Identify which cell holds the provided text, then report its [X, Y] central coordinate. 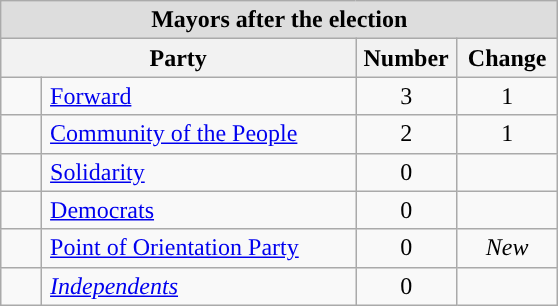
Number [406, 58]
New [508, 248]
Forward [199, 96]
Point of Orientation Party [199, 248]
Mayors after the election [280, 20]
2 [406, 134]
Community of the People [199, 134]
Party [178, 58]
Solidarity [199, 172]
Democrats [199, 210]
Independents [199, 286]
3 [406, 96]
Change [508, 58]
